Locate the cell with the specified text and output its (X, Y) center coordinate. 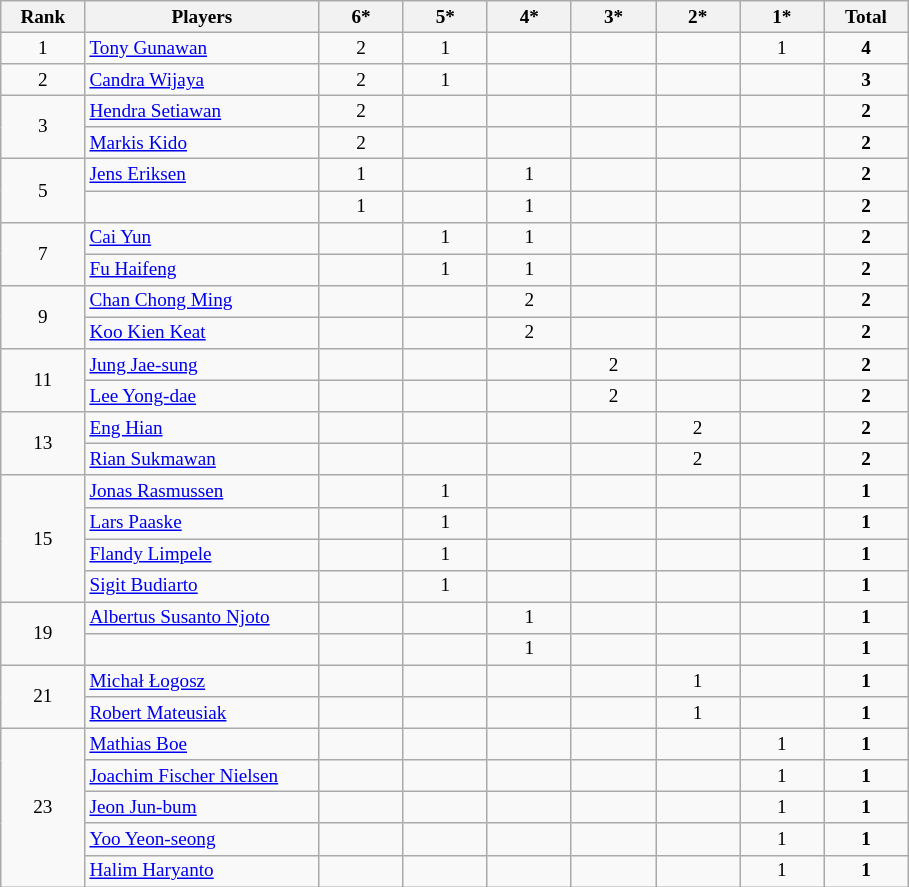
Yoo Yeon-seong (202, 839)
4 (866, 48)
Lars Paaske (202, 523)
19 (43, 634)
5* (445, 17)
Halim Haryanto (202, 871)
Fu Haifeng (202, 270)
7 (43, 254)
6* (361, 17)
9 (43, 316)
Jeon Jun-bum (202, 808)
Mathias Boe (202, 744)
Rian Sukmawan (202, 460)
Candra Wijaya (202, 80)
Michał Łogosz (202, 681)
13 (43, 444)
Tony Gunawan (202, 48)
23 (43, 807)
Jung Jae-sung (202, 365)
Markis Kido (202, 143)
4* (529, 17)
5 (43, 190)
Robert Mateusiak (202, 713)
Hendra Setiawan (202, 111)
Rank (43, 17)
Eng Hian (202, 428)
3* (613, 17)
Koo Kien Keat (202, 333)
Albertus Susanto Njoto (202, 618)
Players (202, 17)
Jonas Rasmussen (202, 491)
Cai Yun (202, 238)
15 (43, 538)
1* (782, 17)
21 (43, 696)
Sigit Budiarto (202, 586)
Chan Chong Ming (202, 301)
Total (866, 17)
11 (43, 380)
Flandy Limpele (202, 554)
Joachim Fischer Nielsen (202, 776)
Lee Yong-dae (202, 396)
2* (698, 17)
Jens Eriksen (202, 175)
